For the text-containing cell, return its midpoint in [x, y] coordinate format. 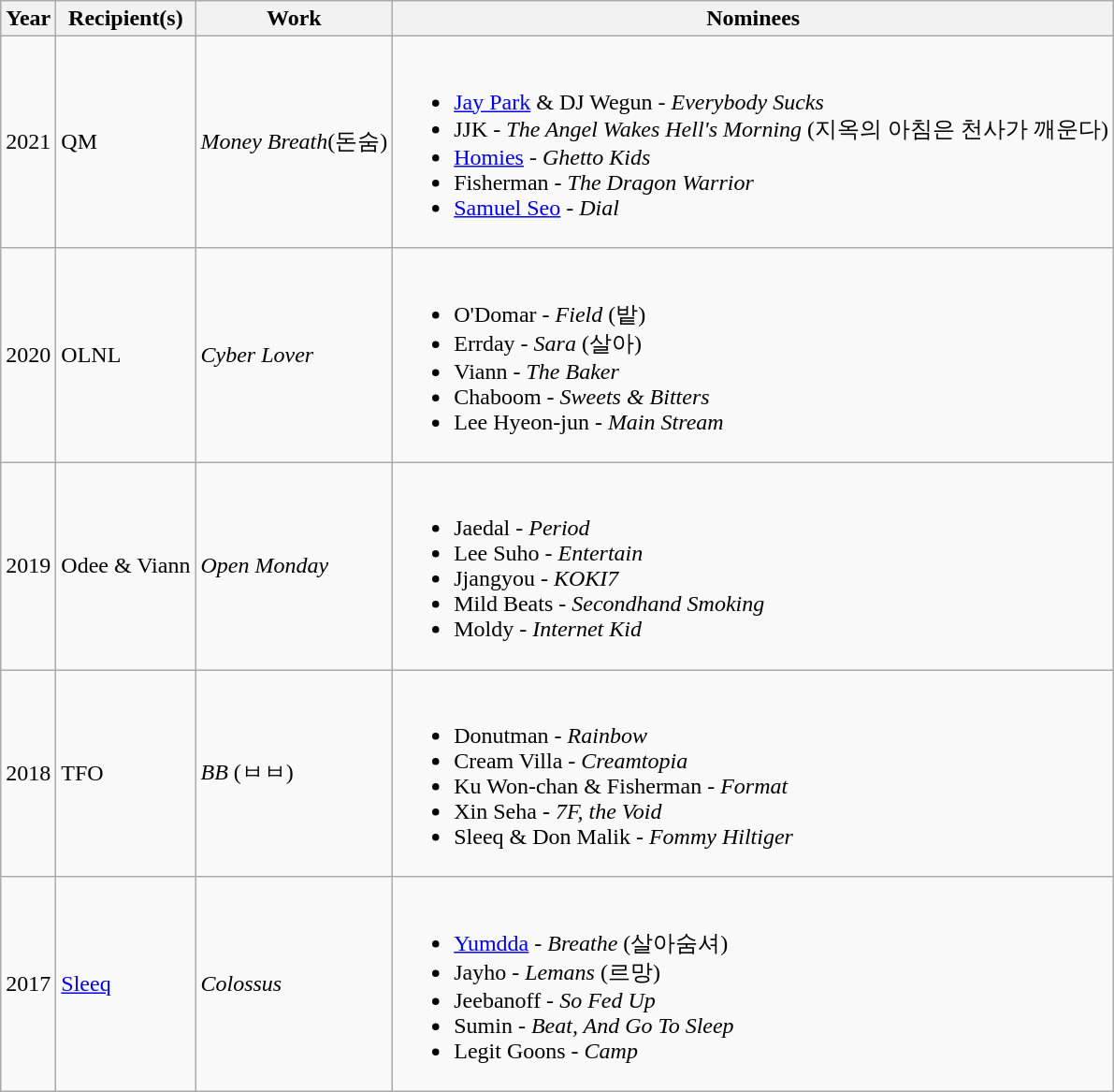
2018 [28, 773]
2021 [28, 142]
Odee & Viann [125, 565]
Jaedal - PeriodLee Suho - EntertainJjangyou - KOKI7Mild Beats - Secondhand SmokingMoldy - Internet Kid [754, 565]
QM [125, 142]
Nominees [754, 19]
2019 [28, 565]
Open Monday [294, 565]
Recipient(s) [125, 19]
TFO [125, 773]
2020 [28, 355]
Sleeq [125, 984]
Year [28, 19]
Yumdda - Breathe (살아숨셔)Jayho - Lemans (르망)Jeebanoff - So Fed UpSumin - Beat, And Go To SleepLegit Goons - Camp [754, 984]
Cyber Lover [294, 355]
Money Breath(돈숨) [294, 142]
O'Domar - Field (밭)Errday - Sara (살아)Viann - The BakerChaboom - Sweets & BittersLee Hyeon-jun - Main Stream [754, 355]
2017 [28, 984]
BB (ㅂㅂ) [294, 773]
OLNL [125, 355]
Work [294, 19]
Colossus [294, 984]
Donutman - RainbowCream Villa - CreamtopiaKu Won-chan & Fisherman - FormatXin Seha - 7F, the VoidSleeq & Don Malik - Fommy Hiltiger [754, 773]
